Detect which cell encompasses the target text, then output its [x, y] center coordinate. 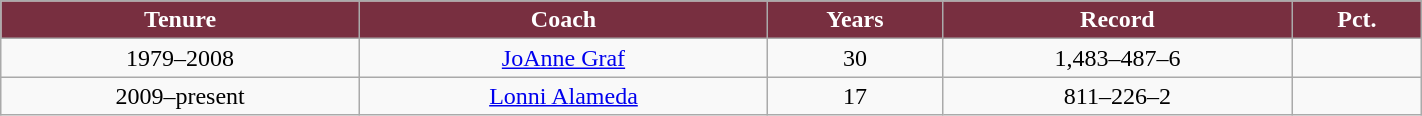
1979–2008 [180, 58]
Tenure [180, 20]
Pct. [1358, 20]
2009–present [180, 96]
1,483–487–6 [1117, 58]
811–226–2 [1117, 96]
Lonni Alameda [563, 96]
17 [856, 96]
Record [1117, 20]
Years [856, 20]
JoAnne Graf [563, 58]
30 [856, 58]
Coach [563, 20]
